Search for the cell housing the specified text and yield its (x, y) center coordinate. 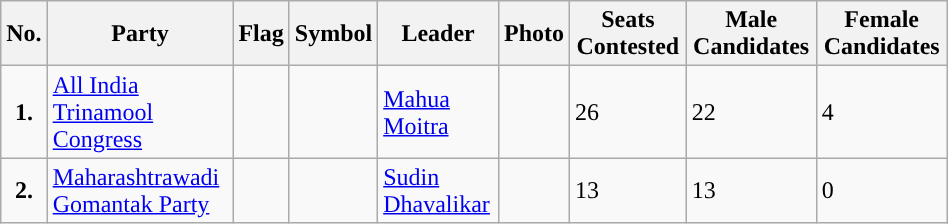
Maharashtrawadi Gomantak Party (140, 190)
Male Candidates (751, 34)
Mahua Moitra (438, 112)
No. (24, 34)
2. (24, 190)
Flag (261, 34)
Seats Contested (628, 34)
Symbol (333, 34)
26 (628, 112)
0 (882, 190)
1. (24, 112)
22 (751, 112)
Leader (438, 34)
4 (882, 112)
Sudin Dhavalikar (438, 190)
Female Candidates (882, 34)
Party (140, 34)
All India Trinamool Congress (140, 112)
Photo (534, 34)
